From the cell containing the given text, extract its center point as (X, Y) coordinate. 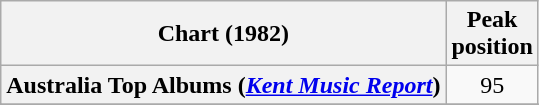
Peak position (492, 34)
95 (492, 85)
Chart (1982) (224, 34)
Australia Top Albums (Kent Music Report) (224, 85)
